Locate the cell with the specified text and output its [X, Y] center coordinate. 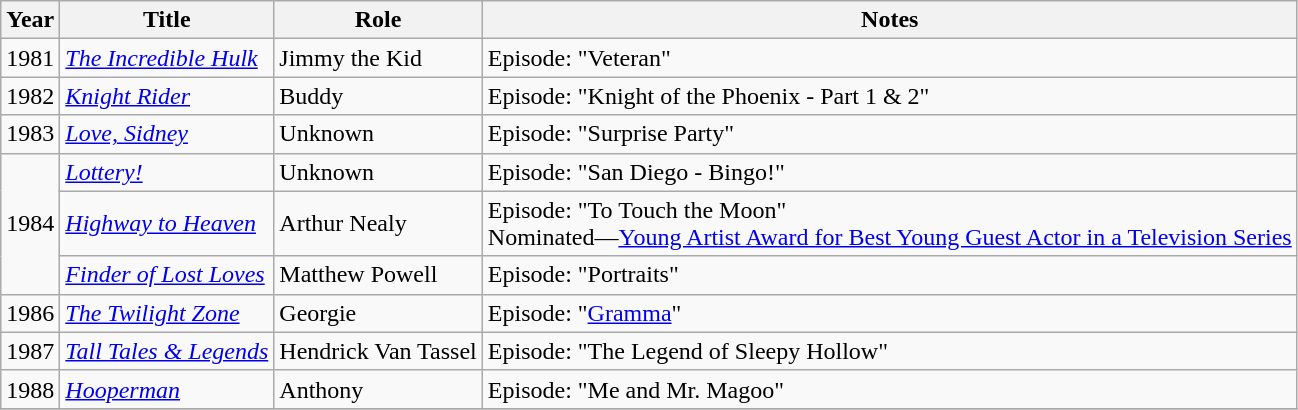
Georgie [378, 313]
Episode: "Surprise Party" [890, 134]
Anthony [378, 389]
Notes [890, 20]
Hooperman [167, 389]
Knight Rider [167, 96]
1987 [30, 351]
1982 [30, 96]
Episode: "Me and Mr. Magoo" [890, 389]
1986 [30, 313]
1983 [30, 134]
Jimmy the Kid [378, 58]
Hendrick Van Tassel [378, 351]
Episode: "Portraits" [890, 275]
Arthur Nealy [378, 224]
Matthew Powell [378, 275]
Episode: "Knight of the Phoenix - Part 1 & 2" [890, 96]
Title [167, 20]
Role [378, 20]
Episode: "San Diego - Bingo!" [890, 172]
The Incredible Hulk [167, 58]
Episode: "Gramma" [890, 313]
Year [30, 20]
Episode: "Veteran" [890, 58]
Episode: "The Legend of Sleepy Hollow" [890, 351]
Finder of Lost Loves [167, 275]
Buddy [378, 96]
Highway to Heaven [167, 224]
The Twilight Zone [167, 313]
Lottery! [167, 172]
Tall Tales & Legends [167, 351]
Love, Sidney [167, 134]
1984 [30, 224]
1981 [30, 58]
1988 [30, 389]
Episode: "To Touch the Moon"Nominated—Young Artist Award for Best Young Guest Actor in a Television Series [890, 224]
